Detect which cell encompasses the target text, then output its (x, y) center coordinate. 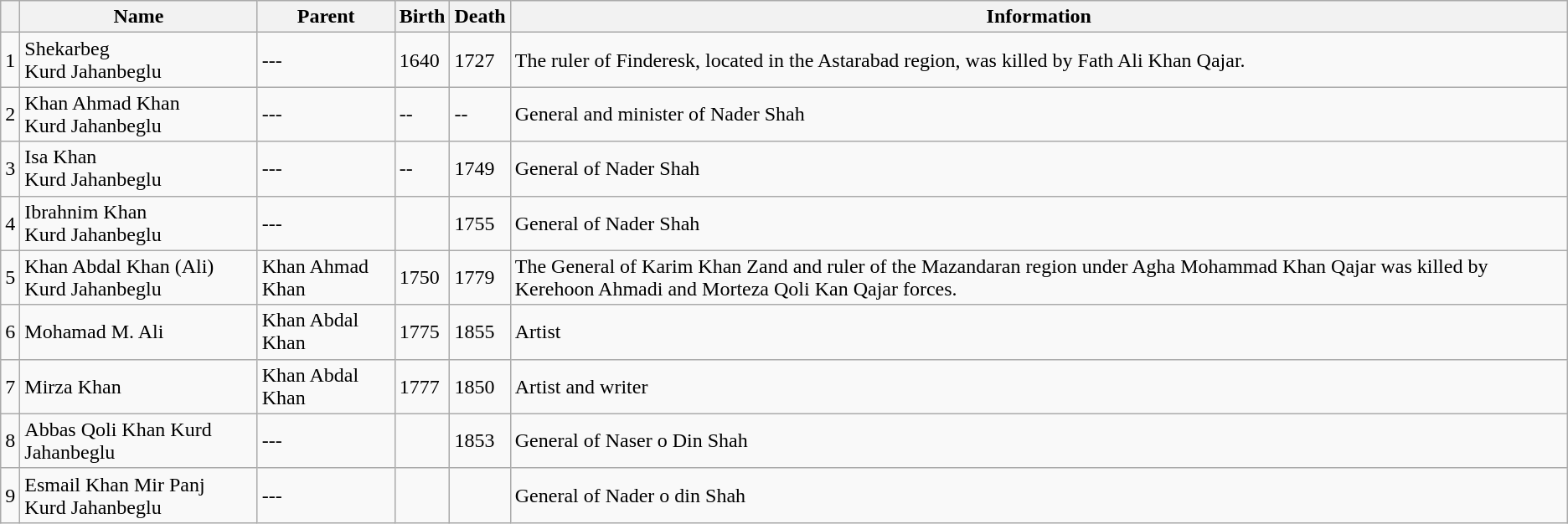
1775 (422, 331)
Information (1039, 17)
1755 (480, 223)
5 (10, 278)
ShekarbegKurd Jahanbeglu (139, 60)
Khan Ahmad Khan (326, 278)
Mirza Khan (139, 387)
1727 (480, 60)
Birth (422, 17)
Khan Ahmad KhanKurd Jahanbeglu (139, 114)
1850 (480, 387)
General of Nader o din Shah (1039, 496)
3 (10, 169)
General of Naser o Din Shah (1039, 440)
1750 (422, 278)
Artist (1039, 331)
1779 (480, 278)
Abbas Qoli Khan Kurd Jahanbeglu (139, 440)
Khan Abdal Khan (Ali)Kurd Jahanbeglu (139, 278)
2 (10, 114)
1777 (422, 387)
1853 (480, 440)
Name (139, 17)
General and minister of Nader Shah (1039, 114)
The ruler of Finderesk, located in the Astarabad region, was killed by Fath Ali Khan Qajar. (1039, 60)
Mohamad M. Ali (139, 331)
Death (480, 17)
Artist and writer (1039, 387)
8 (10, 440)
Ibrahnim KhanKurd Jahanbeglu (139, 223)
Isa KhanKurd Jahanbeglu (139, 169)
1640 (422, 60)
Parent (326, 17)
1855 (480, 331)
1749 (480, 169)
Esmail Khan Mir PanjKurd Jahanbeglu (139, 496)
1 (10, 60)
9 (10, 496)
7 (10, 387)
4 (10, 223)
6 (10, 331)
